For the text-containing cell, return its midpoint in (x, y) coordinate format. 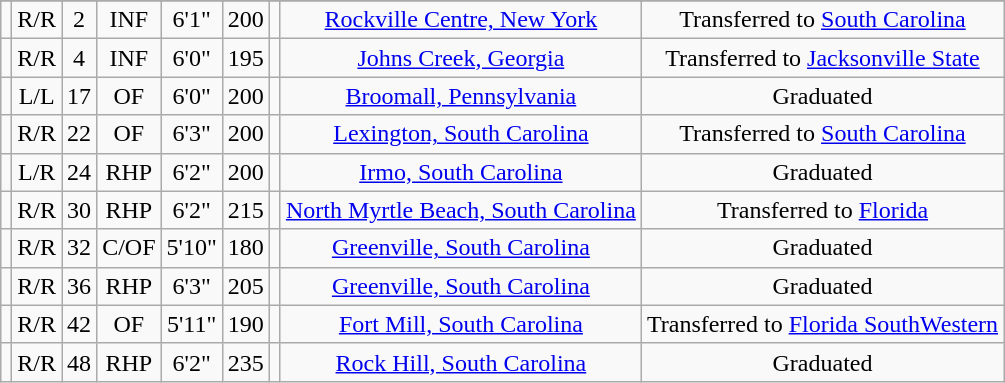
L/L (37, 96)
Lexington, South Carolina (460, 134)
2 (80, 20)
205 (246, 286)
6'1" (192, 20)
32 (80, 248)
215 (246, 210)
Transferred to Florida (822, 210)
4 (80, 58)
195 (246, 58)
Transferred to Florida SouthWestern (822, 324)
Broomall, Pennsylvania (460, 96)
Transferred to Jacksonville State (822, 58)
22 (80, 134)
5'10" (192, 248)
L/R (37, 172)
Fort Mill, South Carolina (460, 324)
North Myrtle Beach, South Carolina (460, 210)
235 (246, 362)
42 (80, 324)
Rockville Centre, New York (460, 20)
180 (246, 248)
17 (80, 96)
Rock Hill, South Carolina (460, 362)
5'11" (192, 324)
24 (80, 172)
190 (246, 324)
C/OF (129, 248)
Irmo, South Carolina (460, 172)
30 (80, 210)
Johns Creek, Georgia (460, 58)
48 (80, 362)
36 (80, 286)
